Determine the [x, y] coordinate at the center of the cell enclosing the given text.  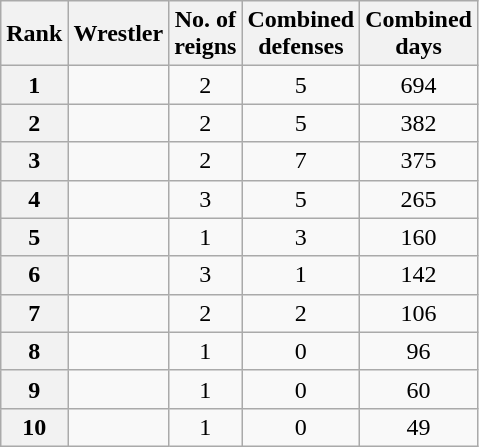
96 [419, 351]
Combineddefenses [301, 34]
Rank [34, 34]
8 [34, 351]
382 [419, 123]
9 [34, 389]
142 [419, 275]
694 [419, 85]
375 [419, 161]
Combineddays [419, 34]
Wrestler [118, 34]
160 [419, 237]
60 [419, 389]
6 [34, 275]
106 [419, 313]
265 [419, 199]
49 [419, 427]
No. ofreigns [206, 34]
10 [34, 427]
4 [34, 199]
